Determine the [X, Y] coordinate at the center of the cell enclosing the given text.  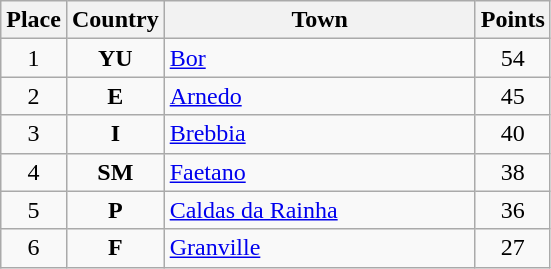
Arnedo [320, 96]
Points [512, 20]
Town [320, 20]
5 [34, 210]
I [115, 134]
Granville [320, 248]
F [115, 248]
54 [512, 58]
2 [34, 96]
P [115, 210]
40 [512, 134]
36 [512, 210]
6 [34, 248]
38 [512, 172]
4 [34, 172]
SM [115, 172]
45 [512, 96]
3 [34, 134]
Bor [320, 58]
Brebbia [320, 134]
YU [115, 58]
Place [34, 20]
E [115, 96]
Faetano [320, 172]
27 [512, 248]
1 [34, 58]
Country [115, 20]
Caldas da Rainha [320, 210]
